Locate the cell with the specified text and output its [X, Y] center coordinate. 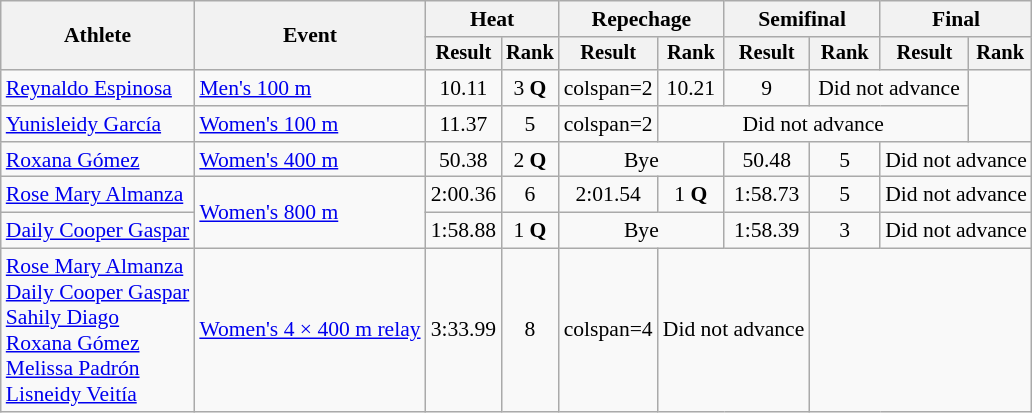
10.11 [464, 88]
6 [530, 195]
50.38 [464, 160]
Roxana Gómez [98, 160]
2:01.54 [608, 195]
11.37 [464, 124]
3 [844, 231]
1:58.39 [766, 231]
2:00.36 [464, 195]
Event [310, 36]
50.48 [766, 160]
Women's 4 × 400 m relay [310, 330]
Women's 800 m [310, 212]
3:33.99 [464, 330]
9 [766, 88]
Rose Mary Almanza [98, 195]
8 [530, 330]
Heat [492, 19]
1:58.88 [464, 231]
Daily Cooper Gaspar [98, 231]
Men's 100 m [310, 88]
Yunisleidy García [98, 124]
Final [956, 19]
Athlete [98, 36]
Rose Mary AlmanzaDaily Cooper GasparSahily DiagoRoxana GómezMelissa PadrónLisneidy Veitía [98, 330]
2 Q [530, 160]
Reynaldo Espinosa [98, 88]
1:58.73 [766, 195]
Semifinal [802, 19]
10.21 [691, 88]
colspan=4 [608, 330]
Women's 100 m [310, 124]
Repechage [642, 19]
Women's 400 m [310, 160]
3 Q [530, 88]
